Provide the (x, y) coordinate of the cell's center where the given text is located.  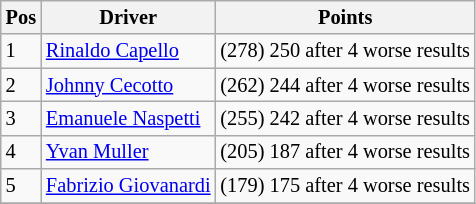
Johnny Cecotto (128, 85)
(262) 244 after 4 worse results (344, 85)
Pos (21, 17)
(278) 250 after 4 worse results (344, 51)
2 (21, 85)
4 (21, 152)
Points (344, 17)
(255) 242 after 4 worse results (344, 118)
(205) 187 after 4 worse results (344, 152)
3 (21, 118)
Rinaldo Capello (128, 51)
Driver (128, 17)
5 (21, 186)
(179) 175 after 4 worse results (344, 186)
Fabrizio Giovanardi (128, 186)
1 (21, 51)
Yvan Muller (128, 152)
Emanuele Naspetti (128, 118)
